Output the (X, Y) coordinate of the center of the cell containing the given text.  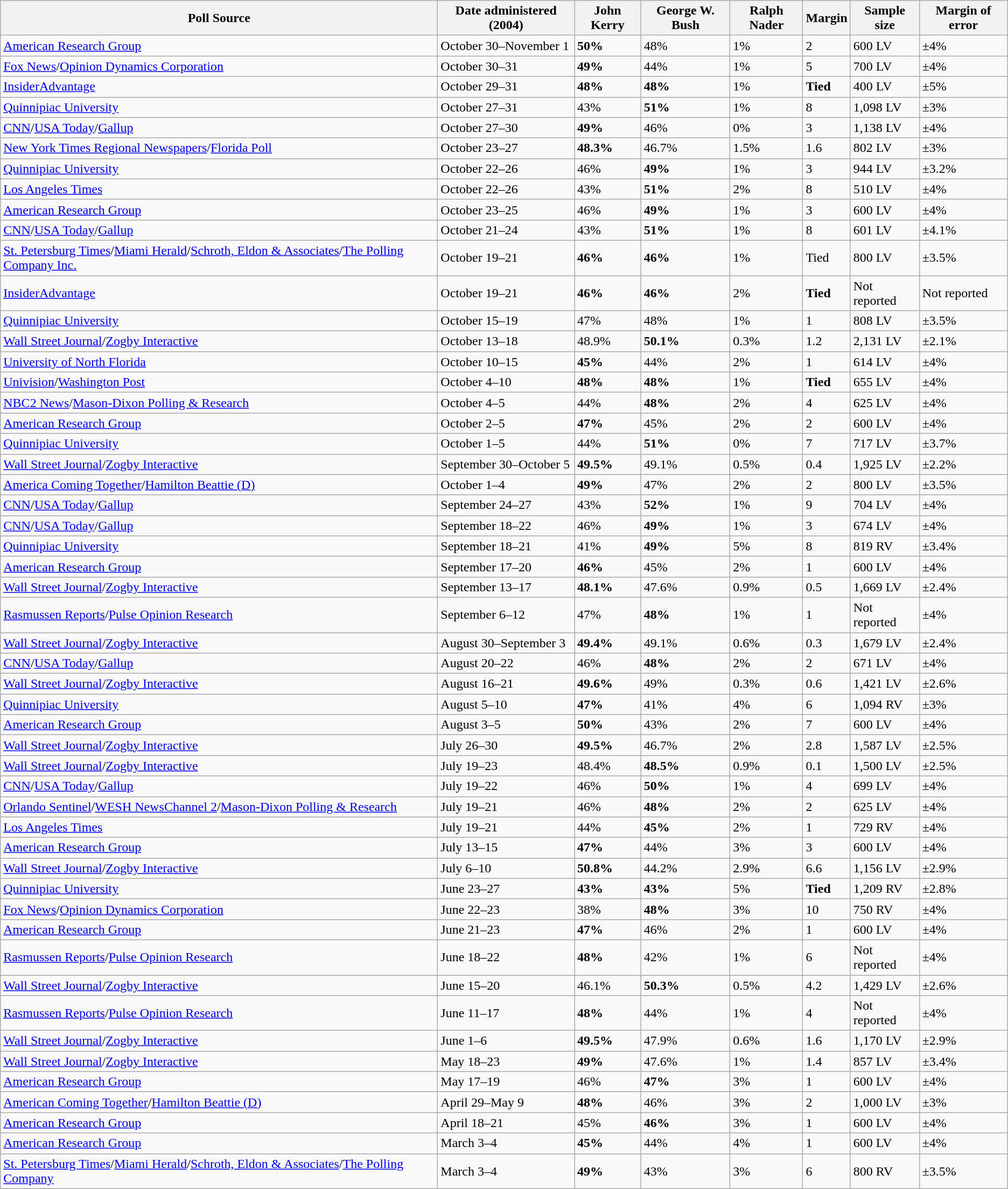
±3.2% (963, 169)
St. Petersburg Times/Miami Herald/Schroth, Eldon & Associates/The Polling Company (219, 1171)
49.6% (608, 684)
September 30–October 5 (506, 464)
NBC2 News/Mason-Dixon Polling & Research (219, 403)
1,170 LV (885, 1041)
Orlando Sentinel/WESH NewsChannel 2/Mason-Dixon Polling & Research (219, 807)
May 18–23 (506, 1061)
October 30–November 1 (506, 46)
October 27–31 (506, 107)
July 6–10 (506, 868)
June 21–23 (506, 929)
1,679 LV (885, 642)
±4.1% (963, 230)
48.4% (608, 766)
49.4% (608, 642)
717 LV (885, 444)
729 RV (885, 827)
July 19–23 (506, 766)
50.8% (608, 868)
October 1–4 (506, 485)
June 1–6 (506, 1041)
±2.8% (963, 889)
October 27–30 (506, 128)
October 1–5 (506, 444)
48.9% (608, 341)
699 LV (885, 786)
44.2% (685, 868)
0.6 (827, 684)
October 4–5 (506, 403)
944 LV (885, 169)
1,669 LV (885, 587)
October 2–5 (506, 423)
August 30–September 3 (506, 642)
American Coming Together/Hamilton Beattie (D) (219, 1102)
May 17–19 (506, 1082)
August 5–10 (506, 704)
±3.7% (963, 444)
August 20–22 (506, 663)
510 LV (885, 189)
June 22–23 (506, 909)
October 4–10 (506, 382)
University of North Florida (219, 362)
George W. Bush (685, 18)
1,138 LV (885, 128)
1,156 LV (885, 868)
1,925 LV (885, 464)
John Kerry (608, 18)
August 3–5 (506, 725)
±5% (963, 87)
Univision/Washington Post (219, 382)
September 17–20 (506, 566)
October 23–27 (506, 148)
1,000 LV (885, 1102)
50.1% (685, 341)
819 RV (885, 546)
802 LV (885, 148)
September 18–22 (506, 526)
674 LV (885, 526)
July 13–15 (506, 848)
614 LV (885, 362)
June 15–20 (506, 985)
750 RV (885, 909)
April 18–21 (506, 1123)
October 29–31 (506, 87)
655 LV (885, 382)
September 6–12 (506, 615)
Poll Source (219, 18)
4.2 (827, 985)
1.5% (767, 148)
2.9% (767, 868)
0.3 (827, 642)
October 21–24 (506, 230)
April 29–May 9 (506, 1102)
48.3% (608, 148)
9 (827, 505)
6.6 (827, 868)
2.8 (827, 745)
38% (608, 909)
±2.2% (963, 464)
Sample size (885, 18)
October 13–18 (506, 341)
June 11–17 (506, 1013)
1,500 LV (885, 766)
10 (827, 909)
50.3% (685, 985)
1.4 (827, 1061)
1,429 LV (885, 985)
October 23–25 (506, 209)
1,421 LV (885, 684)
671 LV (885, 663)
47.9% (685, 1041)
1,209 RV (885, 889)
1,587 LV (885, 745)
857 LV (885, 1061)
September 18–21 (506, 546)
1,094 RV (885, 704)
June 18–22 (506, 957)
Margin of error (963, 18)
5 (827, 66)
October 15–19 (506, 321)
2,131 LV (885, 341)
800 RV (885, 1171)
1.2 (827, 341)
Ralph Nader (767, 18)
48.1% (608, 587)
September 13–17 (506, 587)
700 LV (885, 66)
September 24–27 (506, 505)
48.5% (685, 766)
New York Times Regional Newspapers/Florida Poll (219, 148)
America Coming Together/Hamilton Beattie (D) (219, 485)
704 LV (885, 505)
46.1% (608, 985)
1,098 LV (885, 107)
October 30–31 (506, 66)
808 LV (885, 321)
St. Petersburg Times/Miami Herald/Schroth, Eldon & Associates/The Polling Company Inc. (219, 257)
June 23–27 (506, 889)
601 LV (885, 230)
±2.1% (963, 341)
July 26–30 (506, 745)
August 16–21 (506, 684)
July 19–22 (506, 786)
October 10–15 (506, 362)
0.1 (827, 766)
42% (685, 957)
400 LV (885, 87)
0.4 (827, 464)
0.5 (827, 587)
Date administered (2004) (506, 18)
52% (685, 505)
Margin (827, 18)
